For the text-containing cell, return its midpoint in [X, Y] coordinate format. 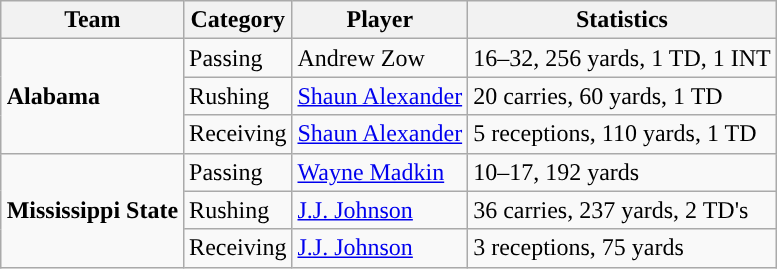
Mississippi State [92, 210]
3 receptions, 75 yards [622, 248]
36 carries, 237 yards, 2 TD's [622, 210]
Wayne Madkin [380, 172]
5 receptions, 110 yards, 1 TD [622, 134]
Andrew Zow [380, 58]
Statistics [622, 20]
16–32, 256 yards, 1 TD, 1 INT [622, 58]
10–17, 192 yards [622, 172]
Category [238, 20]
Alabama [92, 96]
20 carries, 60 yards, 1 TD [622, 96]
Team [92, 20]
Player [380, 20]
